From the cell containing the given text, extract its center point as [X, Y] coordinate. 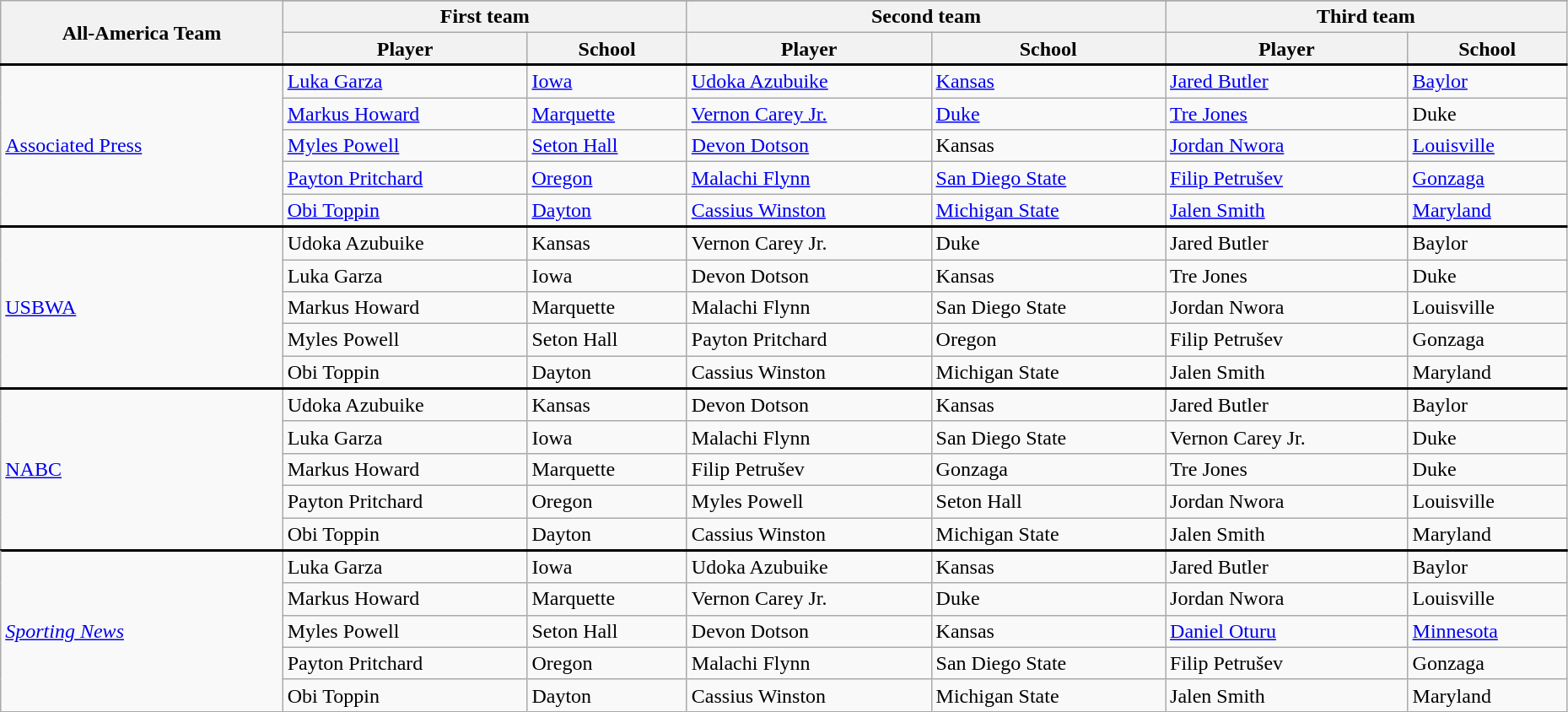
Minnesota [1487, 631]
Associated Press [142, 146]
USBWA [142, 308]
All-America Team [142, 33]
Third team [1366, 17]
Second team [926, 17]
Sporting News [142, 631]
First team [484, 17]
Daniel Oturu [1287, 631]
NABC [142, 469]
